Extract the (X, Y) coordinate from the center of the cell holding the provided text.  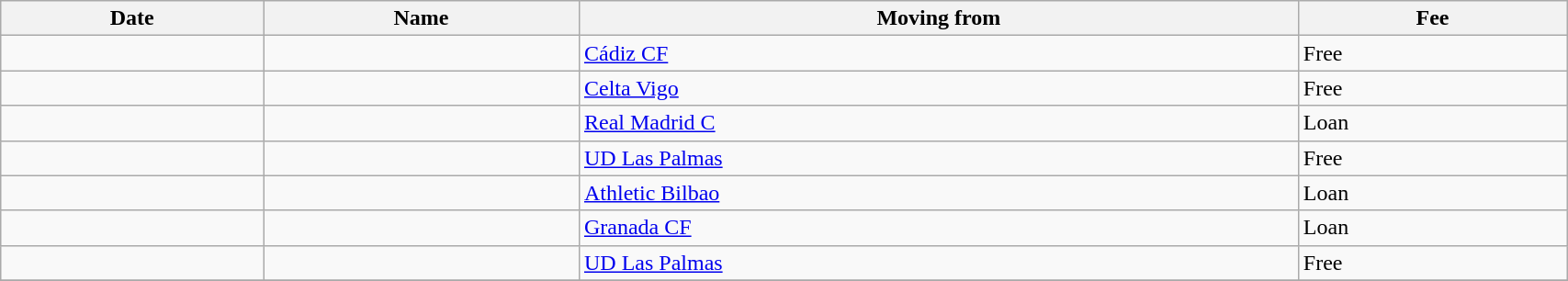
Granada CF (939, 228)
Date (132, 18)
Real Madrid C (939, 123)
Moving from (939, 18)
Celta Vigo (939, 88)
Athletic Bilbao (939, 193)
Name (422, 18)
Cádiz CF (939, 53)
Fee (1432, 18)
